Pinpoint the cell where the given text exists, returning its [X, Y] midpoint coordinate. 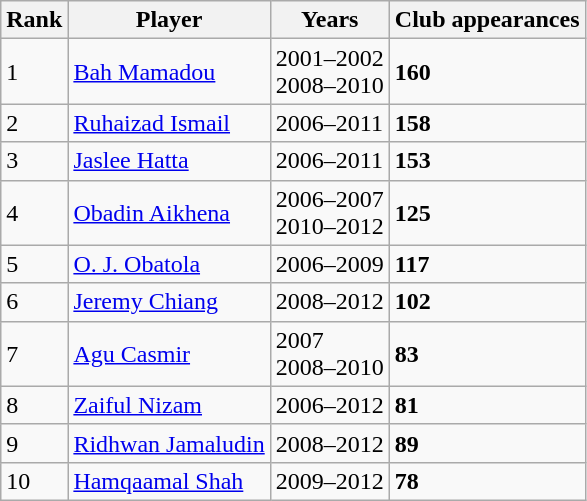
2006–2009 [330, 264]
Zaiful Nizam [169, 405]
7 [34, 354]
83 [487, 354]
3 [34, 161]
Agu Casmir [169, 354]
Obadin Aikhena [169, 212]
Player [169, 20]
Club appearances [487, 20]
Ridhwan Jamaludin [169, 443]
78 [487, 481]
2006–2012 [330, 405]
Jaslee Hatta [169, 161]
117 [487, 264]
Bah Mamadou [169, 72]
Jeremy Chiang [169, 302]
2 [34, 123]
6 [34, 302]
Hamqaamal Shah [169, 481]
1 [34, 72]
153 [487, 161]
20072008–2010 [330, 354]
9 [34, 443]
81 [487, 405]
4 [34, 212]
Years [330, 20]
89 [487, 443]
Ruhaizad Ismail [169, 123]
102 [487, 302]
2001–20022008–2010 [330, 72]
O. J. Obatola [169, 264]
125 [487, 212]
5 [34, 264]
158 [487, 123]
10 [34, 481]
2009–2012 [330, 481]
2006–20072010–2012 [330, 212]
8 [34, 405]
Rank [34, 20]
160 [487, 72]
